Extract the (x, y) coordinate from the center of the cell holding the provided text.  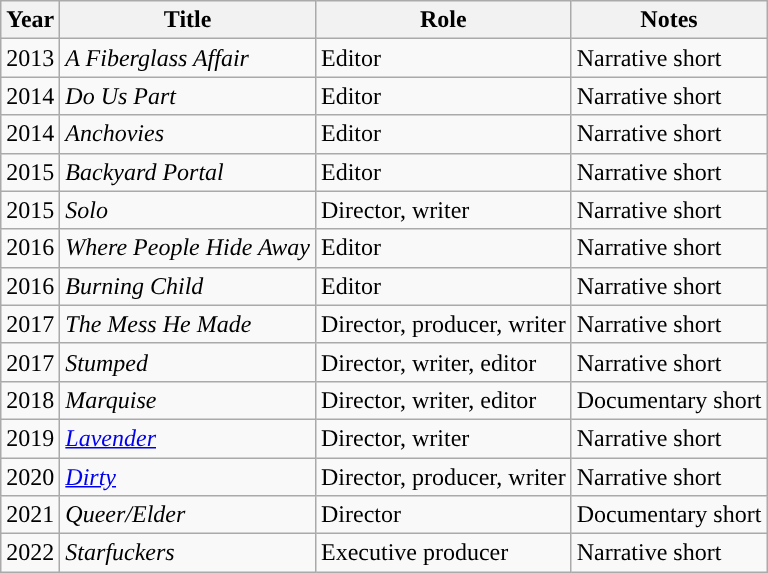
Role (443, 20)
The Mess He Made (188, 324)
A Fiberglass Affair (188, 58)
Marquise (188, 400)
Director (443, 515)
Starfuckers (188, 553)
2018 (30, 400)
2019 (30, 438)
Executive producer (443, 553)
Burning Child (188, 286)
2020 (30, 477)
Year (30, 20)
2022 (30, 553)
Solo (188, 210)
Where People Hide Away (188, 248)
Backyard Portal (188, 172)
Anchovies (188, 134)
Dirty (188, 477)
2021 (30, 515)
Lavender (188, 438)
Queer/Elder (188, 515)
Notes (669, 20)
Stumped (188, 362)
Do Us Part (188, 96)
2013 (30, 58)
Title (188, 20)
